Detect which cell encompasses the target text, then output its [X, Y] center coordinate. 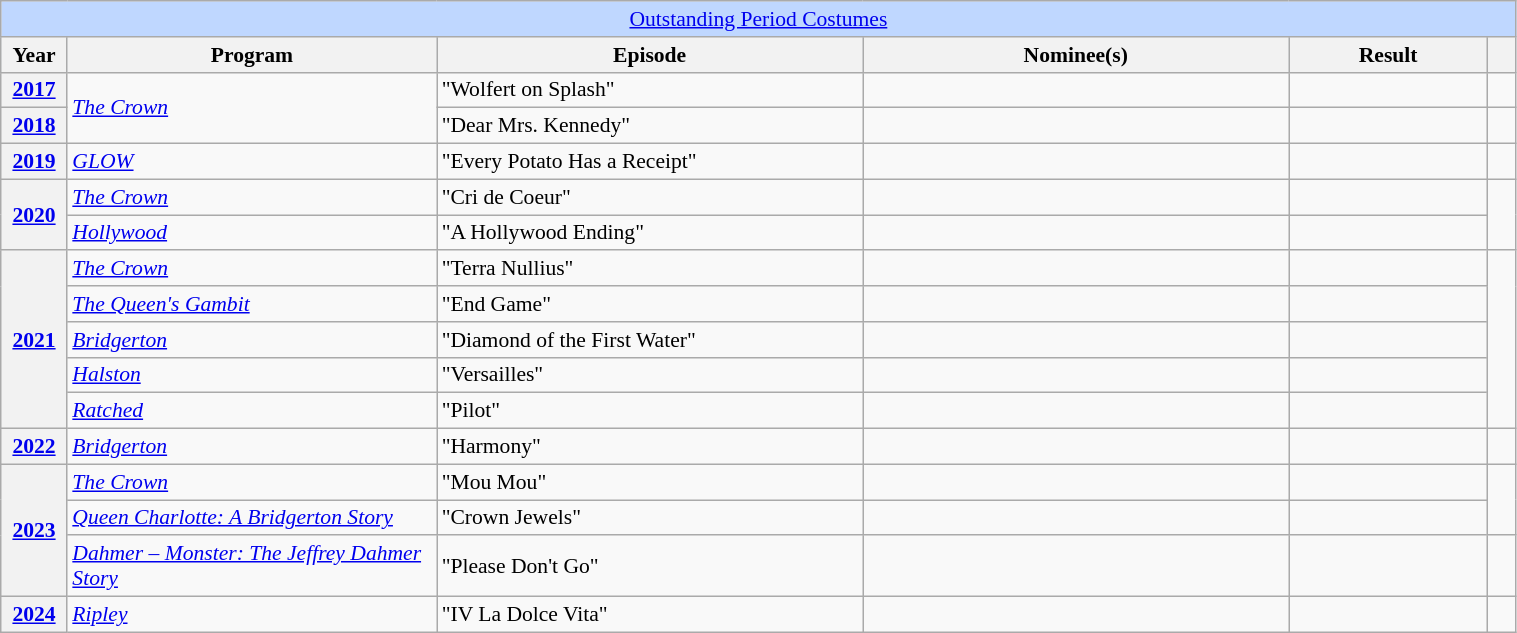
Program [252, 55]
The Queen's Gambit [252, 304]
Ripley [252, 615]
Episode [650, 55]
Year [34, 55]
2022 [34, 447]
2019 [34, 162]
"Crown Jewels" [650, 518]
Result [1388, 55]
2017 [34, 90]
Nominee(s) [1076, 55]
2021 [34, 340]
GLOW [252, 162]
"A Hollywood Ending" [650, 233]
"Diamond of the First Water" [650, 340]
"IV La Dolce Vita" [650, 615]
"Versailles" [650, 375]
"Terra Nullius" [650, 269]
Dahmer – Monster: The Jeffrey Dahmer Story [252, 566]
2024 [34, 615]
"Please Don't Go" [650, 566]
"Cri de Coeur" [650, 197]
2020 [34, 214]
"End Game" [650, 304]
"Every Potato Has a Receipt" [650, 162]
Ratched [252, 411]
2018 [34, 126]
Queen Charlotte: A Bridgerton Story [252, 518]
"Wolfert on Splash" [650, 90]
Outstanding Period Costumes [758, 19]
"Pilot" [650, 411]
"Harmony" [650, 447]
2023 [34, 530]
"Dear Mrs. Kennedy" [650, 126]
Hollywood [252, 233]
Halston [252, 375]
"Mou Mou" [650, 482]
